Search for the cell housing the specified text and yield its [X, Y] center coordinate. 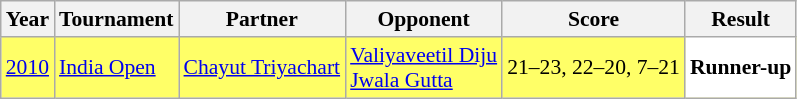
India Open [116, 68]
Year [28, 19]
Valiyaveetil Diju Jwala Gutta [424, 68]
21–23, 22–20, 7–21 [594, 68]
2010 [28, 68]
Score [594, 19]
Opponent [424, 19]
Runner-up [740, 68]
Result [740, 19]
Tournament [116, 19]
Partner [262, 19]
Chayut Triyachart [262, 68]
